Detect which cell encompasses the target text, then output its [x, y] center coordinate. 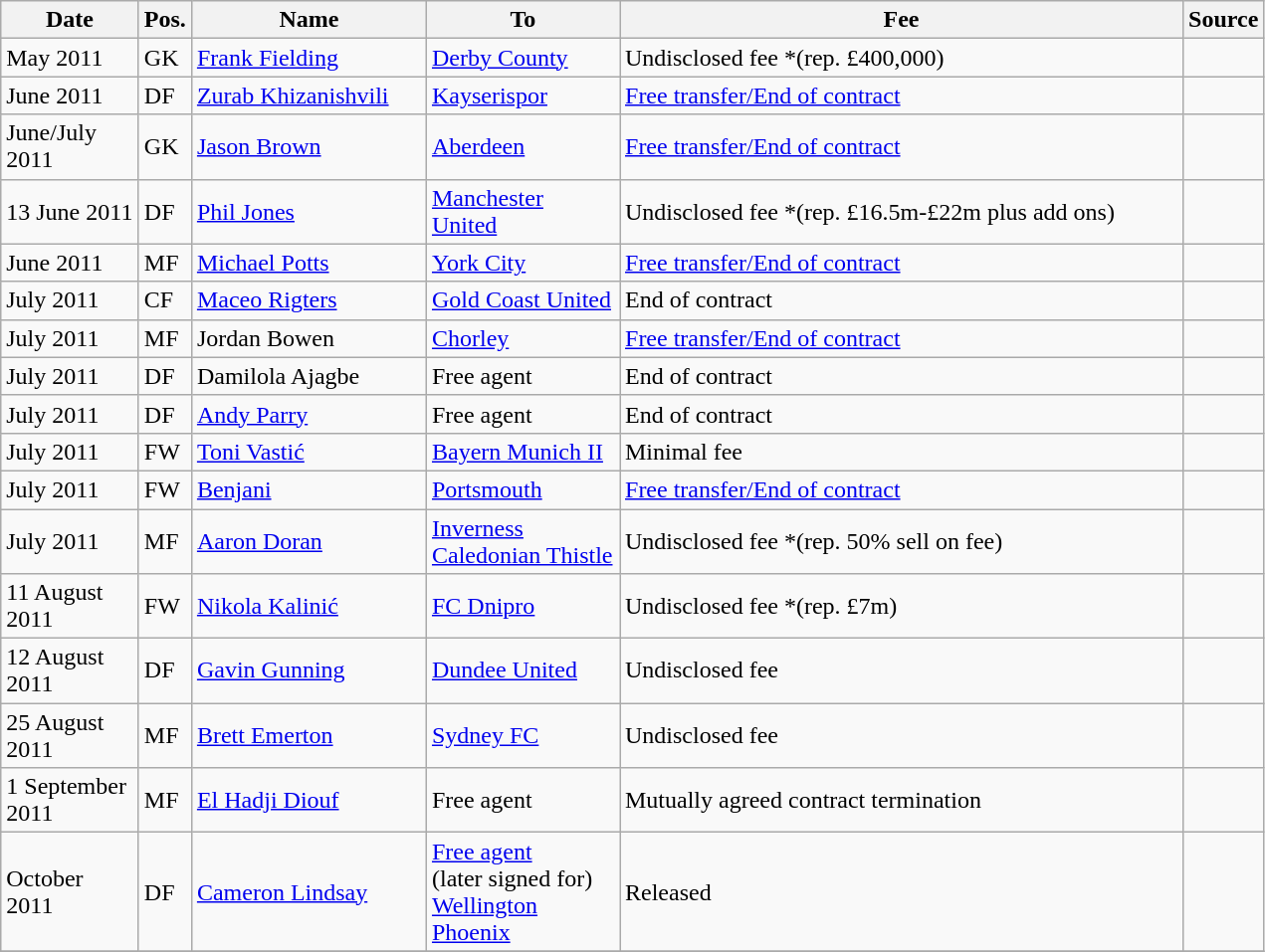
Minimal fee [901, 452]
12 August 2011 [70, 670]
Name [309, 20]
Gavin Gunning [309, 670]
Toni Vastić [309, 452]
To [523, 20]
Undisclosed fee *(rep. 50% sell on fee) [901, 541]
Frank Fielding [309, 58]
1 September 2011 [70, 800]
Undisclosed fee *(rep. £16.5m-£22m plus add ons) [901, 211]
Aberdeen [523, 147]
13 June 2011 [70, 211]
October 2011 [70, 891]
Sydney FC [523, 736]
Maceo Rigters [309, 300]
Manchester United [523, 211]
Fee [901, 20]
Released [901, 891]
Undisclosed fee *(rep. £7m) [901, 607]
May 2011 [70, 58]
CF [165, 300]
Undisclosed fee *(rep. £400,000) [901, 58]
Aaron Doran [309, 541]
Cameron Lindsay [309, 891]
Damilola Ajagbe [309, 376]
Bayern Munich II [523, 452]
June/July 2011 [70, 147]
Free agent (later signed for) Wellington Phoenix [523, 891]
11 August 2011 [70, 607]
25 August 2011 [70, 736]
Pos. [165, 20]
Source [1224, 20]
Jason Brown [309, 147]
Brett Emerton [309, 736]
Benjani [309, 489]
Phil Jones [309, 211]
El Hadji Diouf [309, 800]
Portsmouth [523, 489]
Date [70, 20]
Mutually agreed contract termination [901, 800]
FC Dnipro [523, 607]
Nikola Kalinić [309, 607]
Derby County [523, 58]
Inverness Caledonian Thistle [523, 541]
Zurab Khizanishvili [309, 95]
Gold Coast United [523, 300]
Michael Potts [309, 263]
Dundee United [523, 670]
Chorley [523, 338]
Andy Parry [309, 414]
Kayserispor [523, 95]
Jordan Bowen [309, 338]
York City [523, 263]
